Extract the (X, Y) coordinate from the center of the cell holding the provided text.  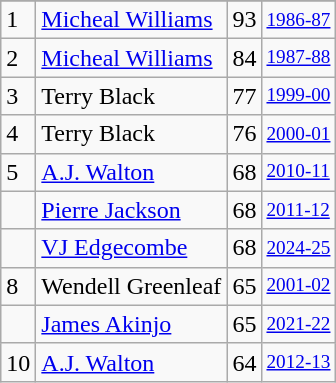
3 (18, 96)
93 (244, 20)
VJ Edgecombe (132, 248)
2001-02 (298, 286)
James Akinjo (132, 324)
2012-13 (298, 362)
76 (244, 134)
5 (18, 172)
4 (18, 134)
1986-87 (298, 20)
Pierre Jackson (132, 210)
64 (244, 362)
8 (18, 286)
77 (244, 96)
1987-88 (298, 58)
Wendell Greenleaf (132, 286)
2021-22 (298, 324)
84 (244, 58)
10 (18, 362)
2024-25 (298, 248)
2000-01 (298, 134)
1 (18, 20)
2011-12 (298, 210)
2010-11 (298, 172)
2 (18, 58)
1999-00 (298, 96)
